For the text-containing cell, return its midpoint in [x, y] coordinate format. 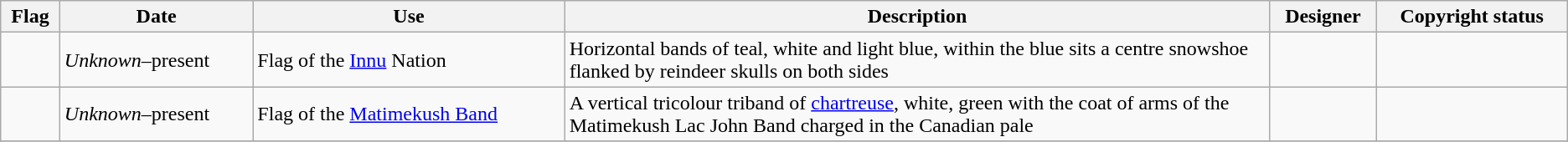
Flag of the Matimekush Band [409, 114]
A vertical tricolour triband of chartreuse, white, green with the coat of arms of the Matimekush Lac John Band charged in the Canadian pale [917, 114]
Description [917, 17]
Copyright status [1472, 17]
Flag [30, 17]
Date [156, 17]
Designer [1323, 17]
Use [409, 17]
Horizontal bands of teal, white and light blue, within the blue sits a centre snowshoe flanked by reindeer skulls on both sides [917, 60]
Flag of the Innu Nation [409, 60]
